Search for the cell housing the specified text and yield its (X, Y) center coordinate. 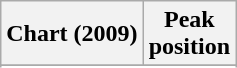
Peakposition (189, 34)
Chart (2009) (72, 34)
